Output the [x, y] coordinate of the center of the cell containing the given text.  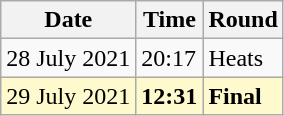
Date [68, 20]
20:17 [170, 58]
Round [243, 20]
12:31 [170, 96]
29 July 2021 [68, 96]
Heats [243, 58]
Time [170, 20]
Final [243, 96]
28 July 2021 [68, 58]
